Provide the (x, y) coordinate of the cell's center where the given text is located.  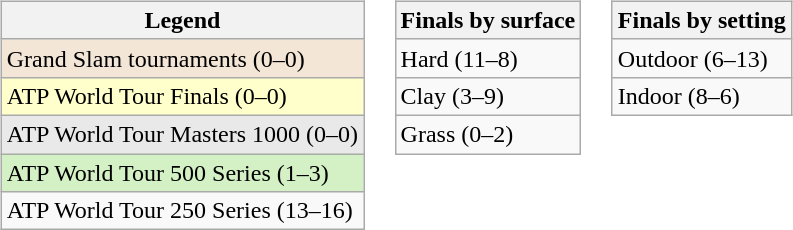
ATP World Tour Finals (0–0) (182, 96)
Hard (11–8) (488, 58)
ATP World Tour 250 Series (13–16) (182, 211)
Legend (182, 20)
Indoor (8–6) (702, 96)
ATP World Tour 500 Series (1–3) (182, 173)
Grass (0–2) (488, 134)
ATP World Tour Masters 1000 (0–0) (182, 134)
Clay (3–9) (488, 96)
Outdoor (6–13) (702, 58)
Finals by setting (702, 20)
Grand Slam tournaments (0–0) (182, 58)
Finals by surface (488, 20)
